For the text-containing cell, return its midpoint in [X, Y] coordinate format. 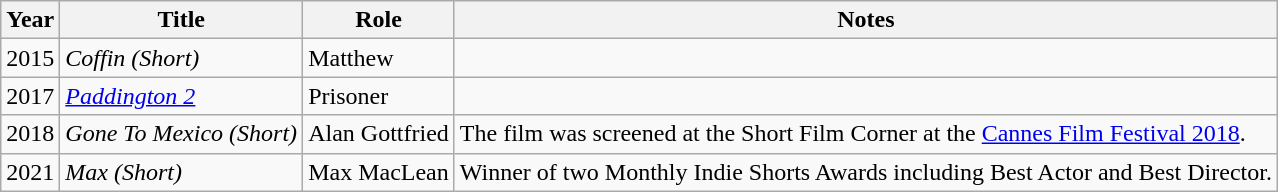
Max (Short) [182, 172]
Coffin (Short) [182, 58]
2017 [30, 96]
Notes [866, 20]
2021 [30, 172]
2018 [30, 134]
2015 [30, 58]
Gone To Mexico (Short) [182, 134]
Prisoner [379, 96]
Matthew [379, 58]
Year [30, 20]
The film was screened at the Short Film Corner at the Cannes Film Festival 2018. [866, 134]
Role [379, 20]
Paddington 2 [182, 96]
Max MacLean [379, 172]
Title [182, 20]
Alan Gottfried [379, 134]
Winner of two Monthly Indie Shorts Awards including Best Actor and Best Director. [866, 172]
